Provide the (x, y) coordinate of the cell's center where the given text is located.  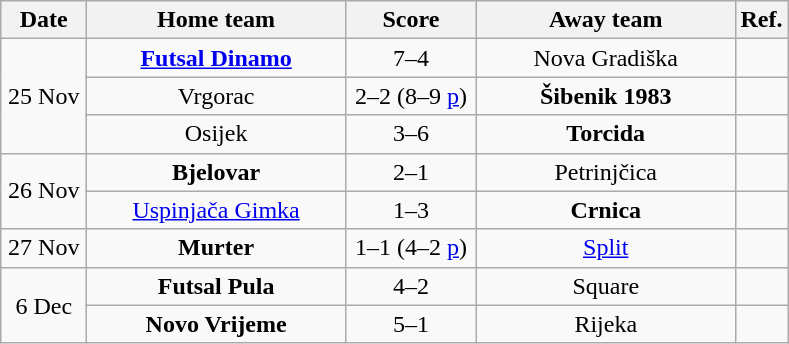
Bjelovar (216, 172)
3–6 (410, 134)
Uspinjača Gimka (216, 210)
Split (606, 248)
Torcida (606, 134)
Murter (216, 248)
Vrgorac (216, 96)
Home team (216, 20)
1–1 (4–2 p) (410, 248)
Osijek (216, 134)
Ref. (762, 20)
26 Nov (44, 191)
Date (44, 20)
7–4 (410, 58)
Rijeka (606, 324)
5–1 (410, 324)
2–1 (410, 172)
Crnica (606, 210)
Nova Gradiška (606, 58)
Square (606, 286)
Futsal Dinamo (216, 58)
25 Nov (44, 96)
Away team (606, 20)
4–2 (410, 286)
2–2 (8–9 p) (410, 96)
Futsal Pula (216, 286)
Novo Vrijeme (216, 324)
27 Nov (44, 248)
Šibenik 1983 (606, 96)
Score (410, 20)
Petrinjčica (606, 172)
1–3 (410, 210)
6 Dec (44, 305)
